From the cell containing the given text, extract its center point as (x, y) coordinate. 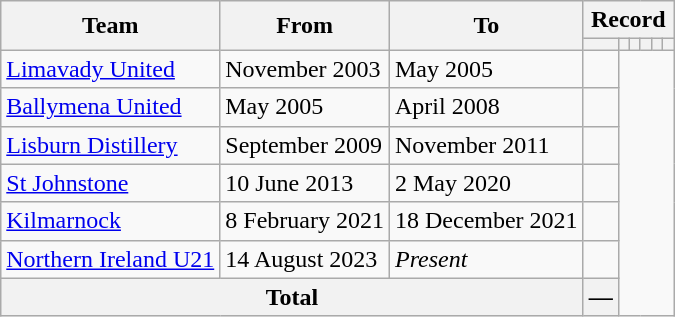
Present (486, 259)
— (600, 297)
September 2009 (305, 145)
2 May 2020 (486, 183)
14 August 2023 (305, 259)
8 February 2021 (305, 221)
10 June 2013 (305, 183)
To (486, 26)
November 2011 (486, 145)
18 December 2021 (486, 221)
Kilmarnock (110, 221)
Ballymena United (110, 107)
From (305, 26)
Record (628, 20)
November 2003 (305, 69)
Total (292, 297)
April 2008 (486, 107)
St Johnstone (110, 183)
Limavady United (110, 69)
Team (110, 26)
Lisburn Distillery (110, 145)
Northern Ireland U21 (110, 259)
